For the text-containing cell, return its midpoint in (X, Y) coordinate format. 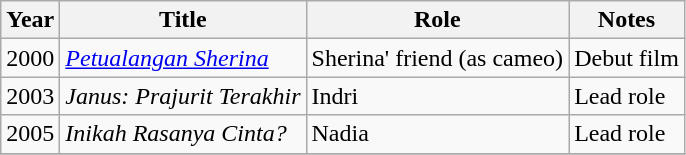
2000 (30, 58)
Notes (627, 20)
Title (183, 20)
Sherina' friend (as cameo) (438, 58)
Indri (438, 96)
2003 (30, 96)
Inikah Rasanya Cinta? (183, 134)
Debut film (627, 58)
Nadia (438, 134)
2005 (30, 134)
Janus: Prajurit Terakhir (183, 96)
Petualangan Sherina (183, 58)
Role (438, 20)
Year (30, 20)
